Pinpoint the cell where the given text exists, returning its (x, y) midpoint coordinate. 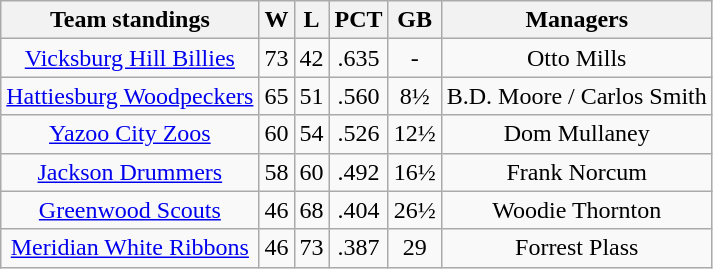
Greenwood Scouts (130, 210)
Meridian White Ribbons (130, 248)
.560 (358, 96)
PCT (358, 20)
.526 (358, 134)
Otto Mills (576, 58)
Frank Norcum (576, 172)
.635 (358, 58)
54 (312, 134)
Hattiesburg Woodpeckers (130, 96)
.387 (358, 248)
Forrest Plass (576, 248)
Team standings (130, 20)
68 (312, 210)
12½ (414, 134)
B.D. Moore / Carlos Smith (576, 96)
Managers (576, 20)
Vicksburg Hill Billies (130, 58)
Jackson Drummers (130, 172)
8½ (414, 96)
58 (276, 172)
65 (276, 96)
51 (312, 96)
W (276, 20)
L (312, 20)
Yazoo City Zoos (130, 134)
16½ (414, 172)
.404 (358, 210)
26½ (414, 210)
GB (414, 20)
- (414, 58)
.492 (358, 172)
42 (312, 58)
Dom Mullaney (576, 134)
29 (414, 248)
Woodie Thornton (576, 210)
